Pinpoint the cell where the given text exists, returning its [x, y] midpoint coordinate. 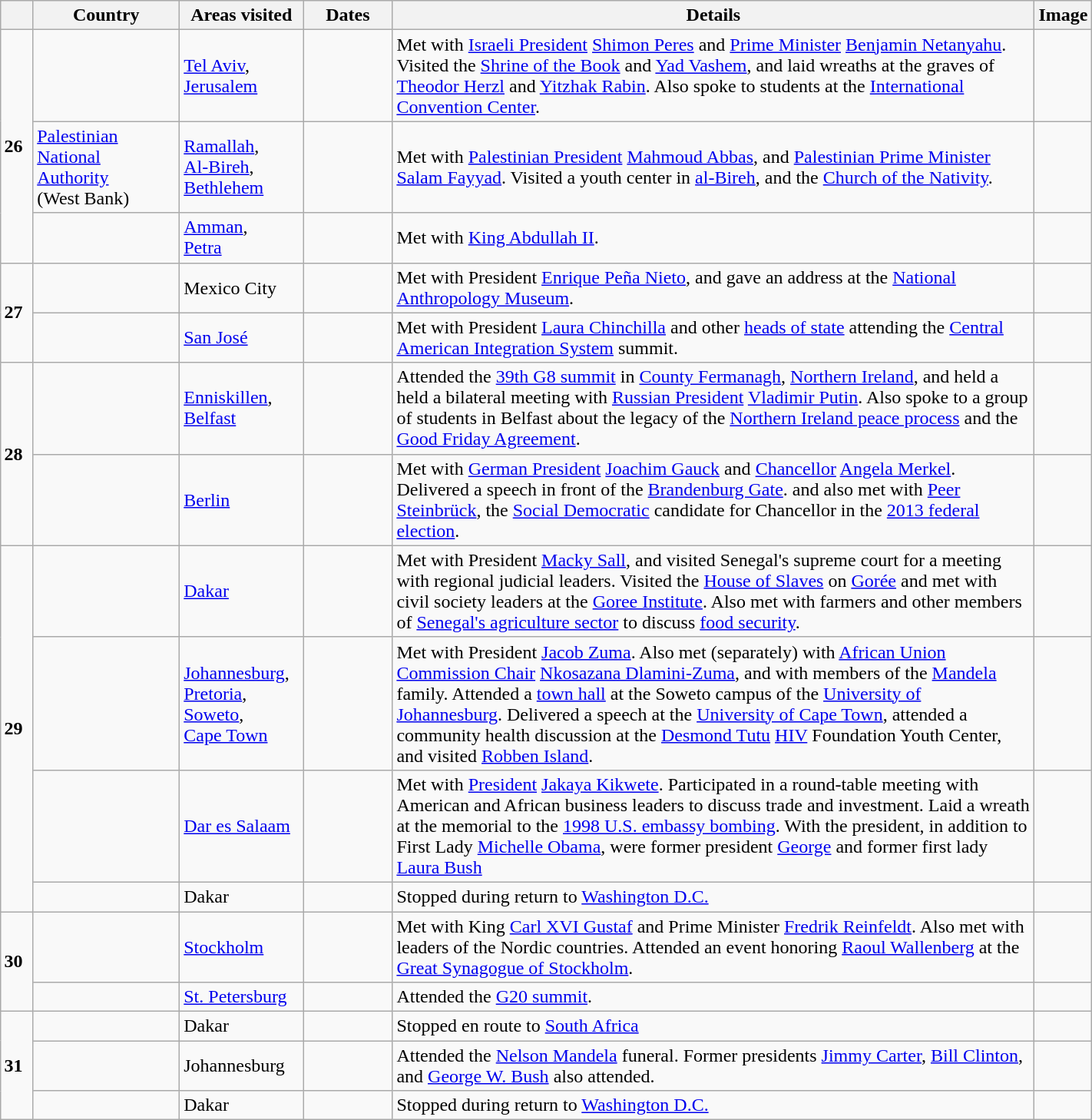
Johannesburg [241, 1066]
Stopped en route to South Africa [713, 1026]
Enniskillen,Belfast [241, 409]
Berlin [241, 499]
Ramallah,Al-Bireh,Bethlehem [241, 167]
Dates [348, 15]
Johannesburg,Pretoria,Soweto,Cape Town [241, 704]
30 [17, 961]
27 [17, 313]
Image [1063, 15]
Country [106, 15]
29 [17, 728]
Dar es Salaam [241, 826]
Met with President Enrique Peña Nieto, and gave an address at the National Anthropology Museum. [713, 287]
San José [241, 338]
Stockholm [241, 946]
26 [17, 146]
Met with President Laura Chinchilla and other heads of state attending the Central American Integration System summit. [713, 338]
Attended the G20 summit. [713, 997]
Attended the Nelson Mandela funeral. Former presidents Jimmy Carter, Bill Clinton, and George W. Bush also attended. [713, 1066]
Mexico City [241, 287]
Amman,Petra [241, 238]
St. Petersburg [241, 997]
Details [713, 15]
28 [17, 454]
Met with King Abdullah II. [713, 238]
Palestinian National Authority (West Bank) [106, 167]
31 [17, 1066]
Areas visited [241, 15]
Tel Aviv,Jerusalem [241, 75]
